Determine the (X, Y) coordinate at the center of the cell enclosing the given text.  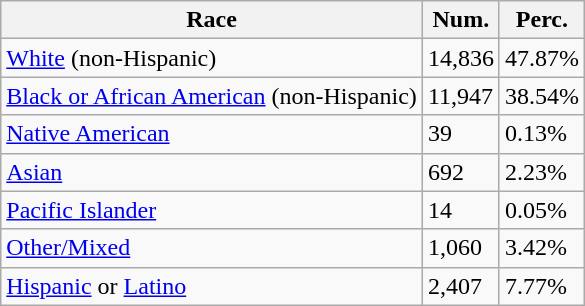
3.42% (542, 248)
38.54% (542, 96)
Perc. (542, 20)
White (non-Hispanic) (212, 58)
Pacific Islander (212, 210)
Asian (212, 172)
Other/Mixed (212, 248)
Native American (212, 134)
1,060 (460, 248)
Num. (460, 20)
2.23% (542, 172)
0.13% (542, 134)
14,836 (460, 58)
11,947 (460, 96)
7.77% (542, 286)
14 (460, 210)
692 (460, 172)
Race (212, 20)
Hispanic or Latino (212, 286)
0.05% (542, 210)
39 (460, 134)
47.87% (542, 58)
Black or African American (non-Hispanic) (212, 96)
2,407 (460, 286)
